Provide the [X, Y] coordinate of the cell's center where the given text is located.  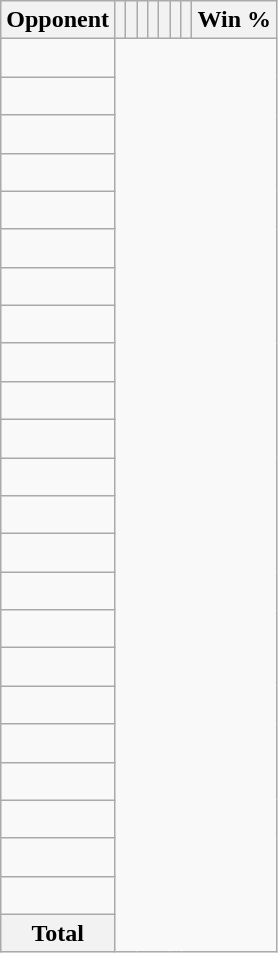
Total [58, 933]
Opponent [58, 20]
Win % [234, 20]
